Capture the cell that displays the provided text and extract its [x, y] central coordinate. 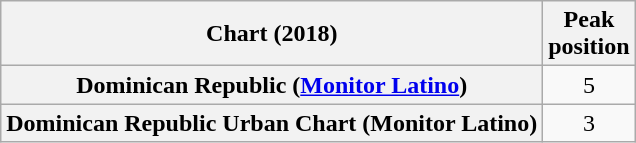
Dominican Republic Urban Chart (Monitor Latino) [272, 123]
3 [589, 123]
Chart (2018) [272, 34]
5 [589, 85]
Peakposition [589, 34]
Dominican Republic (Monitor Latino) [272, 85]
